Identify which cell holds the provided text, then report its (X, Y) central coordinate. 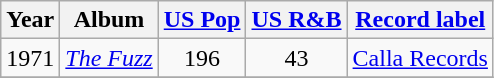
The Fuzz (109, 58)
US Pop (202, 20)
US R&B (296, 20)
Album (109, 20)
Year (30, 20)
Record label (420, 20)
43 (296, 58)
1971 (30, 58)
196 (202, 58)
Calla Records (420, 58)
